Pinpoint the cell where the given text exists, returning its (x, y) midpoint coordinate. 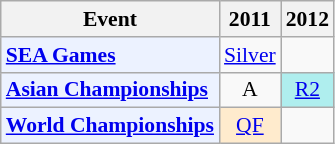
QF (250, 126)
A (250, 90)
Silver (250, 55)
Asian Championships (110, 90)
Event (110, 19)
2011 (250, 19)
2012 (308, 19)
World Championships (110, 126)
SEA Games (110, 55)
R2 (308, 90)
